Locate the cell with the specified text and output its (x, y) center coordinate. 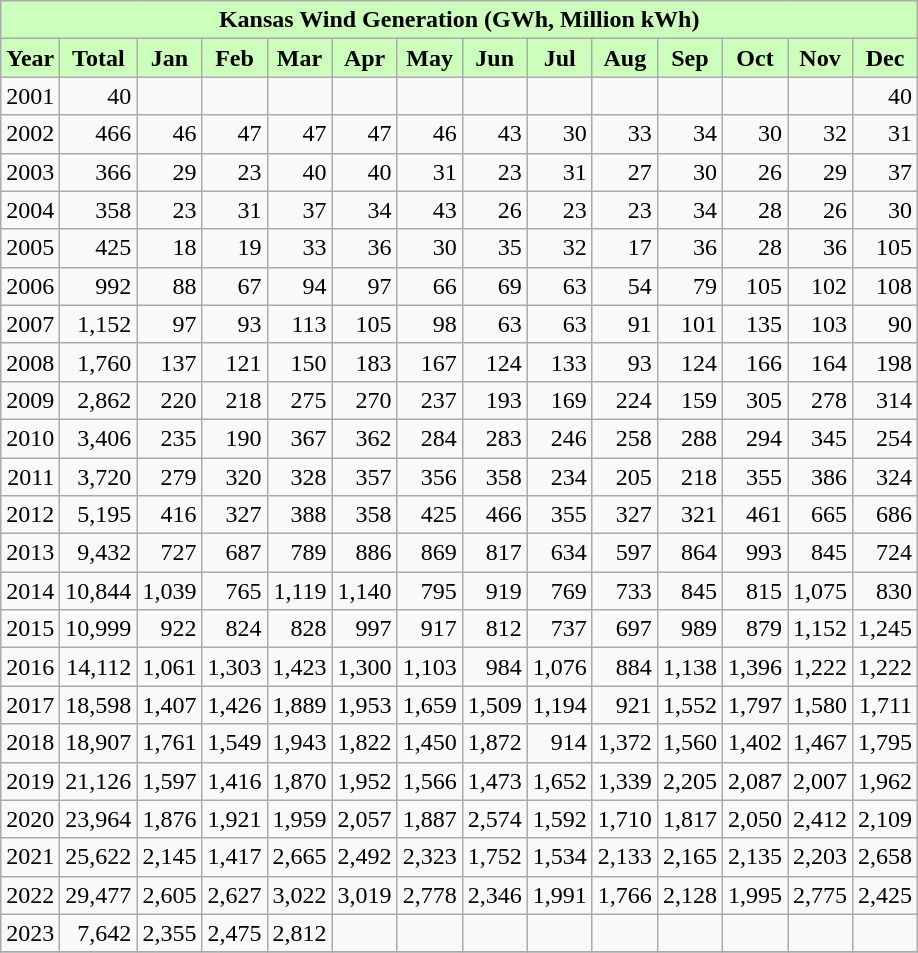
2,165 (690, 857)
2,665 (300, 857)
886 (364, 553)
167 (430, 362)
235 (170, 438)
2018 (30, 743)
2,205 (690, 781)
183 (364, 362)
1,140 (364, 591)
1,549 (234, 743)
19 (234, 248)
345 (820, 438)
1,138 (690, 667)
2016 (30, 667)
1,300 (364, 667)
254 (886, 438)
101 (690, 324)
2003 (30, 172)
Apr (364, 58)
54 (624, 286)
2020 (30, 819)
21,126 (98, 781)
989 (690, 629)
1,872 (494, 743)
1,580 (820, 705)
2019 (30, 781)
May (430, 58)
2,007 (820, 781)
3,720 (98, 477)
1,450 (430, 743)
Jan (170, 58)
1,103 (430, 667)
2,627 (234, 895)
5,195 (98, 515)
1,061 (170, 667)
884 (624, 667)
Dec (886, 58)
2017 (30, 705)
135 (754, 324)
2,087 (754, 781)
727 (170, 553)
1,552 (690, 705)
1,473 (494, 781)
2005 (30, 248)
2002 (30, 134)
2,057 (364, 819)
1,822 (364, 743)
2007 (30, 324)
2004 (30, 210)
258 (624, 438)
922 (170, 629)
1,995 (754, 895)
150 (300, 362)
98 (430, 324)
164 (820, 362)
Year (30, 58)
2,605 (170, 895)
1,887 (430, 819)
416 (170, 515)
597 (624, 553)
828 (300, 629)
1,952 (364, 781)
864 (690, 553)
67 (234, 286)
997 (364, 629)
Jul (560, 58)
314 (886, 400)
18,598 (98, 705)
2,778 (430, 895)
388 (300, 515)
Sep (690, 58)
914 (560, 743)
461 (754, 515)
1,416 (234, 781)
812 (494, 629)
686 (886, 515)
1,119 (300, 591)
2001 (30, 96)
1,817 (690, 819)
Total (98, 58)
2011 (30, 477)
824 (234, 629)
1,761 (170, 743)
386 (820, 477)
18 (170, 248)
14,112 (98, 667)
1,426 (234, 705)
697 (624, 629)
234 (560, 477)
2014 (30, 591)
2,574 (494, 819)
1,870 (300, 781)
1,766 (624, 895)
320 (234, 477)
305 (754, 400)
284 (430, 438)
2,412 (820, 819)
789 (300, 553)
1,396 (754, 667)
1,659 (430, 705)
1,795 (886, 743)
2021 (30, 857)
91 (624, 324)
324 (886, 477)
220 (170, 400)
113 (300, 324)
2,203 (820, 857)
984 (494, 667)
88 (170, 286)
1,039 (170, 591)
733 (624, 591)
121 (234, 362)
2023 (30, 933)
224 (624, 400)
830 (886, 591)
2,775 (820, 895)
1,592 (560, 819)
2006 (30, 286)
357 (364, 477)
992 (98, 286)
294 (754, 438)
198 (886, 362)
2012 (30, 515)
237 (430, 400)
2,323 (430, 857)
2009 (30, 400)
1,245 (886, 629)
288 (690, 438)
35 (494, 248)
2022 (30, 895)
737 (560, 629)
3,022 (300, 895)
1,953 (364, 705)
66 (430, 286)
1,467 (820, 743)
278 (820, 400)
356 (430, 477)
2,492 (364, 857)
169 (560, 400)
103 (820, 324)
919 (494, 591)
1,876 (170, 819)
724 (886, 553)
246 (560, 438)
1,962 (886, 781)
17 (624, 248)
1,760 (98, 362)
275 (300, 400)
108 (886, 286)
1,417 (234, 857)
1,339 (624, 781)
769 (560, 591)
2,425 (886, 895)
2,145 (170, 857)
1,509 (494, 705)
190 (234, 438)
1,407 (170, 705)
687 (234, 553)
795 (430, 591)
90 (886, 324)
1,534 (560, 857)
166 (754, 362)
2013 (30, 553)
367 (300, 438)
79 (690, 286)
2,109 (886, 819)
1,194 (560, 705)
1,889 (300, 705)
1,991 (560, 895)
27 (624, 172)
1,597 (170, 781)
2,128 (690, 895)
102 (820, 286)
159 (690, 400)
2,050 (754, 819)
10,999 (98, 629)
1,921 (234, 819)
2,812 (300, 933)
23,964 (98, 819)
765 (234, 591)
Jun (494, 58)
3,406 (98, 438)
817 (494, 553)
283 (494, 438)
2,135 (754, 857)
94 (300, 286)
1,372 (624, 743)
1,797 (754, 705)
1,423 (300, 667)
18,907 (98, 743)
2,355 (170, 933)
29,477 (98, 895)
1,652 (560, 781)
321 (690, 515)
279 (170, 477)
Oct (754, 58)
2008 (30, 362)
917 (430, 629)
25,622 (98, 857)
1,402 (754, 743)
Kansas Wind Generation (GWh, Million kWh) (460, 20)
665 (820, 515)
3,019 (364, 895)
2,862 (98, 400)
Aug (624, 58)
1,566 (430, 781)
1,303 (234, 667)
366 (98, 172)
993 (754, 553)
1,710 (624, 819)
205 (624, 477)
133 (560, 362)
1,075 (820, 591)
193 (494, 400)
1,752 (494, 857)
270 (364, 400)
815 (754, 591)
1,560 (690, 743)
2010 (30, 438)
1,943 (300, 743)
921 (624, 705)
634 (560, 553)
2,475 (234, 933)
7,642 (98, 933)
2,346 (494, 895)
869 (430, 553)
362 (364, 438)
1,959 (300, 819)
Nov (820, 58)
1,711 (886, 705)
137 (170, 362)
2015 (30, 629)
10,844 (98, 591)
69 (494, 286)
Feb (234, 58)
1,076 (560, 667)
879 (754, 629)
2,658 (886, 857)
328 (300, 477)
9,432 (98, 553)
2,133 (624, 857)
Mar (300, 58)
